From the cell containing the given text, extract its center point as (X, Y) coordinate. 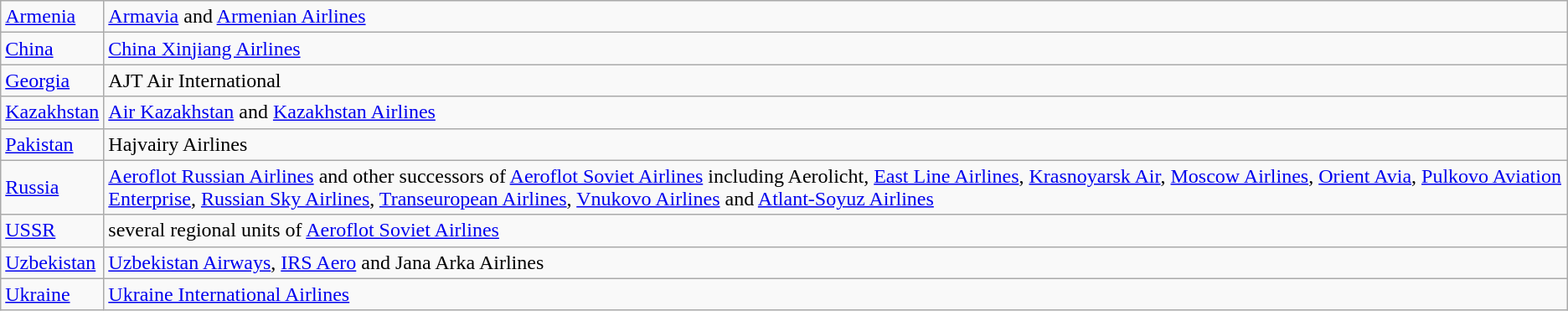
Uzbekistan (52, 262)
several regional units of Aeroflot Soviet Airlines (836, 231)
Ukraine (52, 294)
Armenia (52, 17)
AJT Air International (836, 80)
Ukraine International Airlines (836, 294)
Armavia and Armenian Airlines (836, 17)
Air Kazakhstan and Kazakhstan Airlines (836, 112)
China (52, 49)
Georgia (52, 80)
China Xinjiang Airlines (836, 49)
Kazakhstan (52, 112)
Uzbekistan Airways, IRS Aero and Jana Arka Airlines (836, 262)
Russia (52, 188)
USSR (52, 231)
Hajvairy Airlines (836, 144)
Pakistan (52, 144)
